Return [X, Y] of the center of cell containing provided text 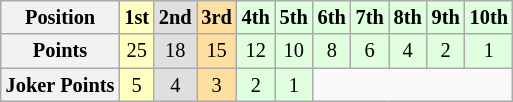
8 [332, 51]
4th [256, 17]
Position [60, 17]
18 [176, 51]
25 [136, 51]
6 [370, 51]
1st [136, 17]
5 [136, 85]
10 [294, 51]
3 [216, 85]
7th [370, 17]
Joker Points [60, 85]
9th [446, 17]
2nd [176, 17]
12 [256, 51]
8th [408, 17]
10th [489, 17]
6th [332, 17]
15 [216, 51]
5th [294, 17]
Points [60, 51]
3rd [216, 17]
